Locate the cell with the specified text and output its (X, Y) center coordinate. 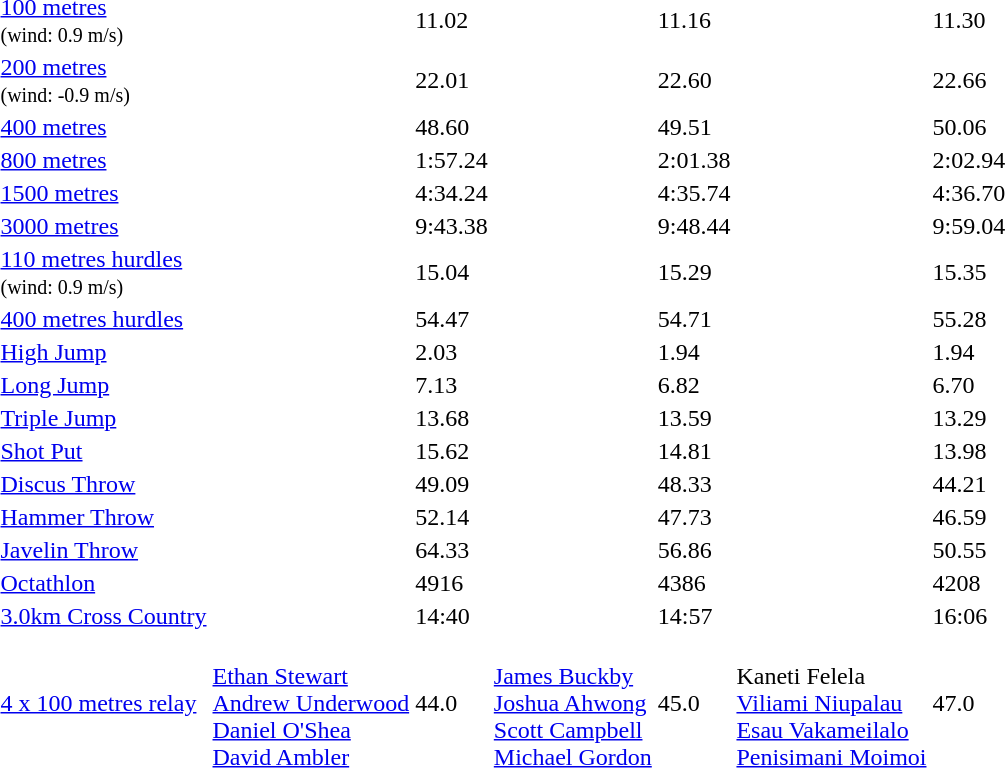
49.51 (694, 127)
4386 (694, 583)
15.04 (452, 272)
49.09 (452, 484)
4:35.74 (694, 193)
9:48.44 (694, 226)
47.73 (694, 517)
22.01 (452, 80)
14:57 (694, 616)
4916 (452, 583)
14:40 (452, 616)
52.14 (452, 517)
48.60 (452, 127)
2.03 (452, 352)
56.86 (694, 550)
54.47 (452, 319)
6.82 (694, 385)
2:01.38 (694, 160)
13.68 (452, 418)
9:43.38 (452, 226)
13.59 (694, 418)
48.33 (694, 484)
64.33 (452, 550)
22.60 (694, 80)
14.81 (694, 451)
54.71 (694, 319)
4:34.24 (452, 193)
15.29 (694, 272)
7.13 (452, 385)
1.94 (694, 352)
15.62 (452, 451)
1:57.24 (452, 160)
